Output the (X, Y) coordinate of the center of the cell containing the given text.  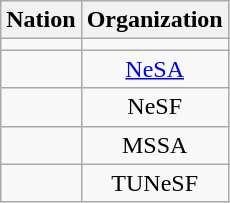
MSSA (154, 145)
NeSF (154, 107)
TUNeSF (154, 183)
NeSA (154, 69)
Nation (41, 20)
Organization (154, 20)
